Output the (x, y) coordinate of the center of the cell containing the given text.  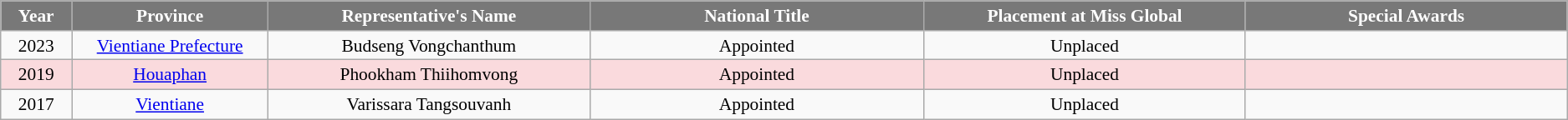
Placement at Miss Global (1085, 16)
Special Awards (1407, 16)
Phookham Thiihomvong (430, 75)
Vientiane Prefecture (171, 46)
National Title (757, 16)
2019 (37, 75)
Vientiane (171, 105)
Houaphan (171, 75)
Year (37, 16)
Representative's Name (430, 16)
2023 (37, 46)
Budseng Vongchanthum (430, 46)
Province (171, 16)
2017 (37, 105)
Varissara Tangsouvanh (430, 105)
